For the text-containing cell, return its midpoint in (x, y) coordinate format. 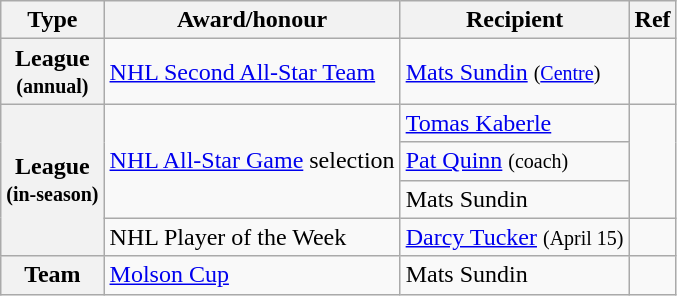
Pat Quinn (coach) (514, 161)
Ref (652, 20)
Mats Sundin (Centre) (514, 72)
Darcy Tucker (April 15) (514, 237)
Team (52, 275)
Molson Cup (252, 275)
Recipient (514, 20)
NHL All-Star Game selection (252, 161)
Tomas Kaberle (514, 123)
NHL Second All-Star Team (252, 72)
Award/honour (252, 20)
NHL Player of the Week (252, 237)
League(annual) (52, 72)
Type (52, 20)
League(in-season) (52, 180)
